Locate the cell with the specified text and output its (X, Y) center coordinate. 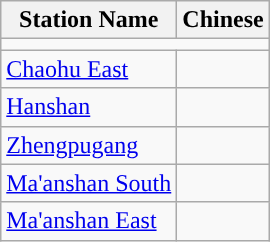
Hanshan (89, 107)
Chaohu East (89, 69)
Chinese (223, 20)
Station Name (89, 20)
Zhengpugang (89, 145)
Ma'anshan South (89, 183)
Ma'anshan East (89, 221)
